From the cell containing the given text, extract its center point as [x, y] coordinate. 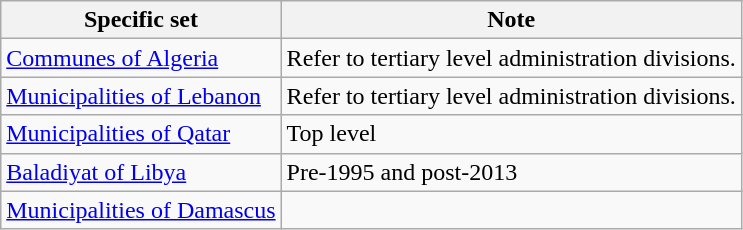
Municipalities of Damascus [141, 210]
Note [511, 20]
Communes of Algeria [141, 58]
Pre-1995 and post-2013 [511, 172]
Municipalities of Lebanon [141, 96]
Top level [511, 134]
Baladiyat of Libya [141, 172]
Specific set [141, 20]
Municipalities of Qatar [141, 134]
